Locate the cell with the specified text and output its [x, y] center coordinate. 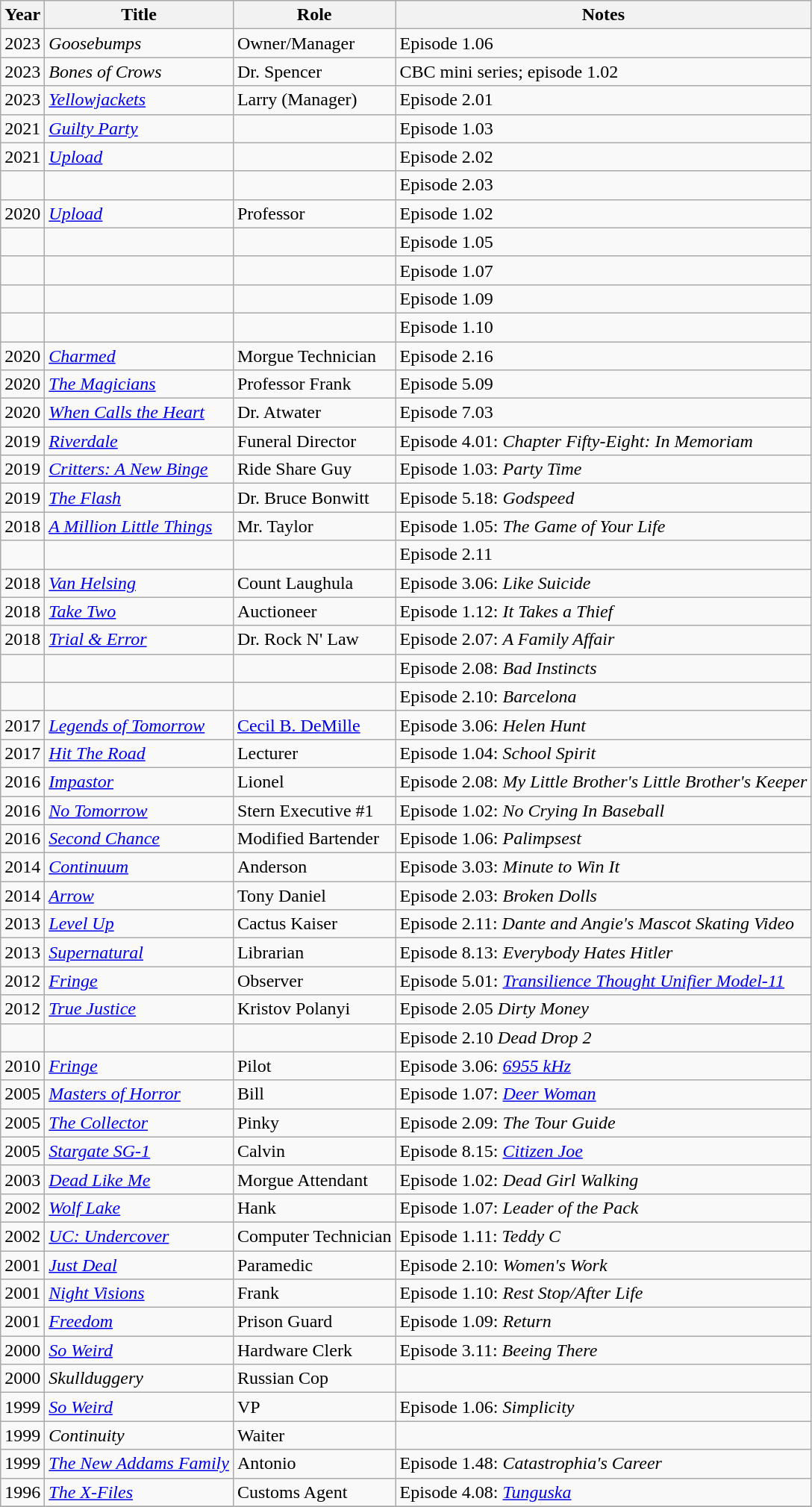
Antonio [314, 1464]
VP [314, 1407]
Stern Executive #1 [314, 810]
Librarian [314, 952]
Continuity [139, 1435]
Arrow [139, 896]
Episode 2.09: The Tour Guide [603, 1123]
Dr. Spencer [314, 72]
Episode 2.01 [603, 100]
Professor Frank [314, 384]
Episode 5.01: Transilience Thought Unifier Model-11 [603, 981]
Hit The Road [139, 753]
The New Addams Family [139, 1464]
Episode 2.03 [603, 185]
CBC mini series; episode 1.02 [603, 72]
Episode 2.10: Barcelona [603, 696]
Episode 2.11: Dante and Angie's Mascot Skating Video [603, 924]
Pinky [314, 1123]
Episode 2.10: Women's Work [603, 1265]
Dr. Atwater [314, 413]
Critters: A New Binge [139, 469]
Owner/Manager [314, 43]
Role [314, 15]
Second Chance [139, 839]
Episode 1.48: Catastrophia's Career [603, 1464]
Episode 1.10: Rest Stop/After Life [603, 1294]
Episode 4.01: Chapter Fifty-Eight: In Memoriam [603, 441]
Episode 2.03: Broken Dolls [603, 896]
True Justice [139, 1009]
Funeral Director [314, 441]
The Magicians [139, 384]
UC: Undercover [139, 1236]
Episode 1.09 [603, 299]
The Flash [139, 498]
The Collector [139, 1123]
Guilty Party [139, 128]
Episode 8.15: Citizen Joe [603, 1151]
Masters of Horror [139, 1094]
Morgue Technician [314, 356]
Cactus Kaiser [314, 924]
Hardware Clerk [314, 1350]
Mr. Taylor [314, 526]
Episode 1.12: It Takes a Thief [603, 611]
Episode 2.05 Dirty Money [603, 1009]
2010 [22, 1066]
1996 [22, 1492]
Episode 1.05: The Game of Your Life [603, 526]
Wolf Lake [139, 1208]
Episode 2.07: A Family Affair [603, 640]
Modified Bartender [314, 839]
A Million Little Things [139, 526]
Continuum [139, 867]
Title [139, 15]
Paramedic [314, 1265]
Dr. Rock N' Law [314, 640]
Episode 1.03 [603, 128]
Count Laughula [314, 583]
Lecturer [314, 753]
Computer Technician [314, 1236]
Episode 1.07: Leader of the Pack [603, 1208]
Freedom [139, 1322]
No Tomorrow [139, 810]
Episode 1.02 [603, 213]
2003 [22, 1179]
Episode 5.18: Godspeed [603, 498]
Night Visions [139, 1294]
Skullduggery [139, 1379]
Episode 1.06: Palimpsest [603, 839]
Tony Daniel [314, 896]
Legends of Tomorrow [139, 725]
Episode 1.02: No Crying In Baseball [603, 810]
Van Helsing [139, 583]
Waiter [314, 1435]
Lionel [314, 781]
Episode 3.06: 6955 kHz [603, 1066]
Bill [314, 1094]
Dead Like Me [139, 1179]
Episode 7.03 [603, 413]
Impastor [139, 781]
Dr. Bruce Bonwitt [314, 498]
Episode 1.02: Dead Girl Walking [603, 1179]
Episode 5.09 [603, 384]
Anderson [314, 867]
Prison Guard [314, 1322]
Episode 1.05 [603, 242]
Notes [603, 15]
Morgue Attendant [314, 1179]
Episode 1.09: Return [603, 1322]
Stargate SG-1 [139, 1151]
Calvin [314, 1151]
Episode 1.07 [603, 270]
Episode 1.11: Teddy C [603, 1236]
Episode 2.08: Bad Instincts [603, 668]
Frank [314, 1294]
Level Up [139, 924]
Episode 8.13: Everybody Hates Hitler [603, 952]
Episode 1.03: Party Time [603, 469]
Episode 1.07: Deer Woman [603, 1094]
Episode 2.08: My Little Brother's Little Brother's Keeper [603, 781]
Episode 1.10 [603, 327]
Observer [314, 981]
Just Deal [139, 1265]
Year [22, 15]
Episode 1.04: School Spirit [603, 753]
Episode 2.10 Dead Drop 2 [603, 1038]
Episode 3.06: Helen Hunt [603, 725]
Trial & Error [139, 640]
When Calls the Heart [139, 413]
Professor [314, 213]
Larry (Manager) [314, 100]
Episode 2.02 [603, 157]
Ride Share Guy [314, 469]
Kristov Polanyi [314, 1009]
Episode 1.06 [603, 43]
Episode 3.06: Like Suicide [603, 583]
Pilot [314, 1066]
Riverdale [139, 441]
Take Two [139, 611]
Goosebumps [139, 43]
Russian Cop [314, 1379]
Supernatural [139, 952]
Cecil B. DeMille [314, 725]
Hank [314, 1208]
Yellowjackets [139, 100]
Charmed [139, 356]
Episode 4.08: Tunguska [603, 1492]
Bones of Crows [139, 72]
Episode 3.11: Beeing There [603, 1350]
The X-Files [139, 1492]
Episode 2.16 [603, 356]
Episode 2.11 [603, 555]
Customs Agent [314, 1492]
Auctioneer [314, 611]
Episode 1.06: Simplicity [603, 1407]
Episode 3.03: Minute to Win It [603, 867]
